For the text-containing cell, return its midpoint in (X, Y) coordinate format. 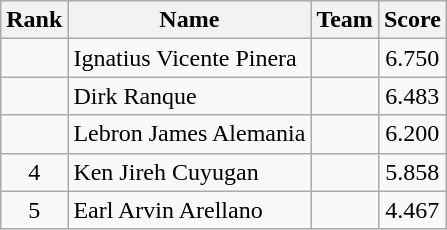
Ken Jireh Cuyugan (190, 172)
Rank (34, 20)
Dirk Ranque (190, 96)
Name (190, 20)
6.750 (412, 58)
Earl Arvin Arellano (190, 210)
6.200 (412, 134)
Lebron James Alemania (190, 134)
4.467 (412, 210)
4 (34, 172)
Team (345, 20)
Ignatius Vicente Pinera (190, 58)
5 (34, 210)
5.858 (412, 172)
Score (412, 20)
6.483 (412, 96)
